Extract the [X, Y] coordinate from the center of the cell holding the provided text.  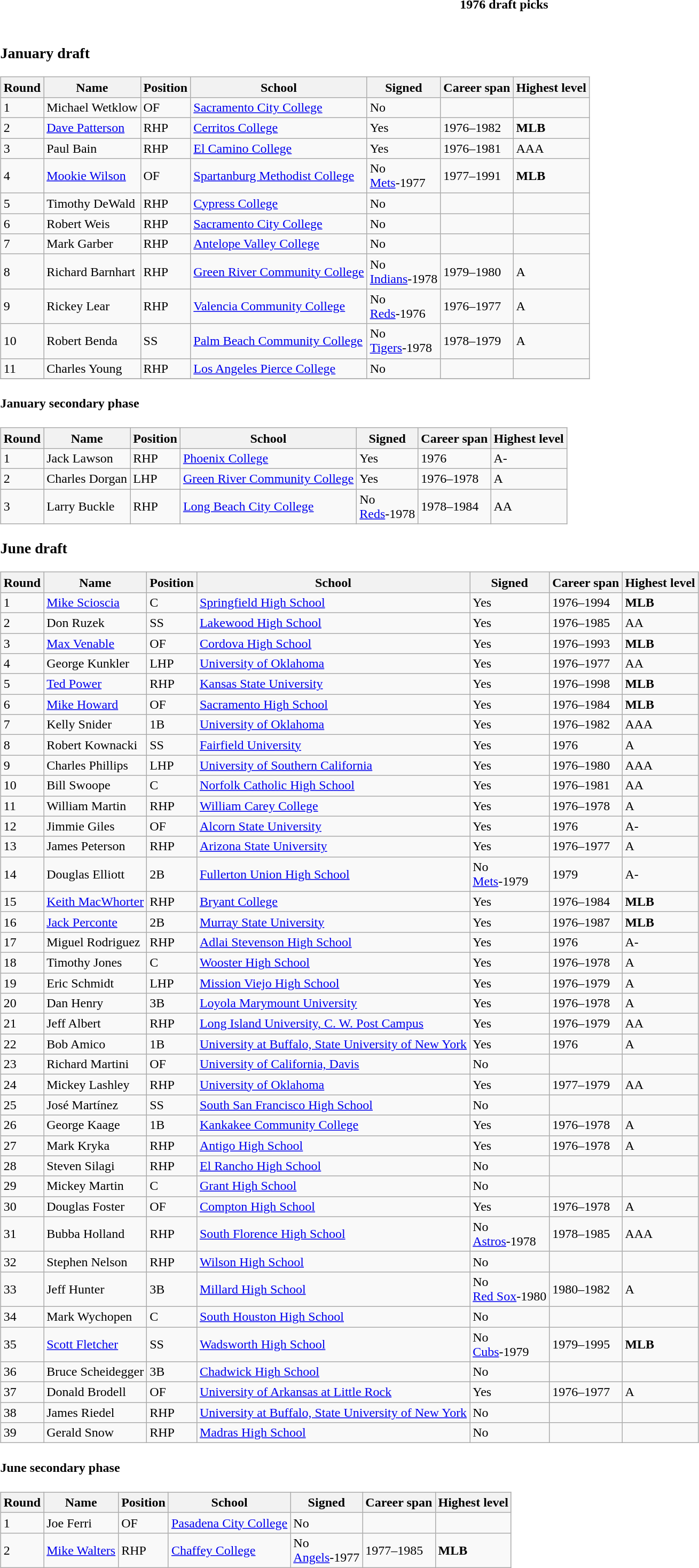
Mookie Wilson [92, 176]
Mike Howard [95, 704]
Fairfield University [333, 745]
South Florence High School [333, 1234]
24 [22, 1085]
Douglas Elliott [95, 874]
Timothy Jones [95, 962]
Palm Beach Community College [279, 341]
1976–1980 [586, 765]
Rickey Lear [92, 307]
37 [22, 1392]
Norfolk Catholic High School [333, 786]
Cordova High School [333, 644]
Los Angeles Pierce College [279, 369]
Joe Ferri [81, 1523]
NoMets-1979 [509, 874]
Jack Perconte [95, 922]
1979–1995 [586, 1345]
South Houston High School [333, 1316]
15 [22, 901]
1976–1994 [586, 602]
22 [22, 1044]
Steven Silagi [95, 1166]
South San Francisco High School [333, 1105]
Mission Viejo High School [333, 983]
Loyola Marymount University [333, 1003]
Mickey Lashley [95, 1085]
Eric Schmidt [95, 983]
Arizona State University [333, 846]
Dave Patterson [92, 128]
1976–1985 [586, 623]
Kansas State University [333, 684]
31 [22, 1234]
14 [22, 874]
Timothy DeWald [92, 203]
1977–1991 [477, 176]
Fullerton Union High School [333, 874]
Valencia Community College [279, 307]
Wooster High School [333, 962]
Gerald Snow [95, 1433]
Jimmie Giles [95, 826]
Cypress College [279, 203]
NoTigers-1978 [404, 341]
16 [22, 922]
NoRed Sox-1980 [509, 1289]
No Mets-1977 [404, 176]
Antigo High School [333, 1146]
NoAngels-1977 [327, 1550]
30 [22, 1206]
Lakewood High School [333, 623]
Scott Fletcher [95, 1345]
39 [22, 1433]
32 [22, 1261]
Robert Benda [92, 341]
Kankakee Community College [333, 1125]
Max Venable [95, 644]
Spartanburg Methodist College [279, 176]
Larry Buckle [87, 506]
University of Arkansas at Little Rock [333, 1392]
Wadsworth High School [333, 1345]
NoAstros-1978 [509, 1234]
José Martínez [95, 1105]
1979–1980 [477, 271]
Adlai Stevenson High School [333, 942]
NoReds-1978 [388, 506]
12 [22, 826]
Springfield High School [333, 602]
George Kaage [95, 1125]
Michael Wetklow [92, 107]
Kelly Snider [95, 725]
Alcorn State University [333, 826]
Compton High School [333, 1206]
Pasadena City College [229, 1523]
Madras High School [333, 1433]
26 [22, 1125]
1976–1993 [586, 644]
34 [22, 1316]
Chadwick High School [333, 1372]
James Peterson [95, 846]
1978–1985 [586, 1234]
Jeff Albert [95, 1024]
University of Southern California [333, 765]
Mike Scioscia [95, 602]
Cerritos College [279, 128]
1977–1985 [399, 1550]
Phoenix College [268, 459]
Chaffey College [229, 1550]
28 [22, 1166]
Paul Bain [92, 148]
William Carey College [333, 806]
Stephen Nelson [95, 1261]
Mark Wychopen [95, 1316]
27 [22, 1146]
Bubba Holland [95, 1234]
Millard High School [333, 1289]
Jack Lawson [87, 459]
20 [22, 1003]
Mark Kryka [95, 1146]
13 [22, 846]
James Riedel [95, 1413]
University of California, Davis [333, 1064]
18 [22, 962]
Richard Martini [95, 1064]
William Martin [95, 806]
Bruce Scheidegger [95, 1372]
Mark Garber [92, 244]
21 [22, 1024]
Keith MacWhorter [95, 901]
1978–1979 [477, 341]
36 [22, 1372]
NoReds-1976 [404, 307]
Bill Swoope [95, 786]
El Rancho High School [333, 1166]
Bryant College [333, 901]
Wilson High School [333, 1261]
Ted Power [95, 684]
17 [22, 942]
Grant High School [333, 1186]
29 [22, 1186]
25 [22, 1105]
Don Ruzek [95, 623]
Long Island University, C. W. Post Campus [333, 1024]
33 [22, 1289]
Antelope Valley College [279, 244]
1976–1987 [586, 922]
Douglas Foster [95, 1206]
Mickey Martin [95, 1186]
19 [22, 983]
Mike Walters [81, 1550]
Long Beach City College [268, 506]
Dan Henry [95, 1003]
Charles Young [92, 369]
Jeff Hunter [95, 1289]
1979 [586, 874]
NoCubs-1979 [509, 1345]
Robert Weis [92, 224]
George Kunkler [95, 664]
Miguel Rodriguez [95, 942]
1976–1998 [586, 684]
NoIndians-1978 [404, 271]
Richard Barnhart [92, 271]
Donald Brodell [95, 1392]
23 [22, 1064]
Sacramento High School [333, 704]
Charles Phillips [95, 765]
1978–1984 [454, 506]
1977–1979 [586, 1085]
1980–1982 [586, 1289]
Bob Amico [95, 1044]
Murray State University [333, 922]
El Camino College [279, 148]
Robert Kownacki [95, 745]
35 [22, 1345]
38 [22, 1413]
Charles Dorgan [87, 479]
